From the cell containing the given text, extract its center point as (X, Y) coordinate. 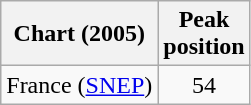
Peakposition (204, 34)
France (SNEP) (80, 85)
54 (204, 85)
Chart (2005) (80, 34)
